Locate the cell with the specified text and output its [x, y] center coordinate. 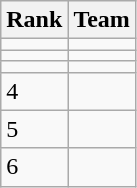
4 [34, 91]
Team [102, 20]
5 [34, 129]
Rank [34, 20]
6 [34, 167]
